Detect which cell encompasses the target text, then output its [x, y] center coordinate. 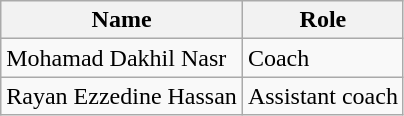
Assistant coach [322, 96]
Role [322, 20]
Mohamad Dakhil Nasr [122, 58]
Rayan Ezzedine Hassan [122, 96]
Coach [322, 58]
Name [122, 20]
